For the text-containing cell, return its midpoint in (X, Y) coordinate format. 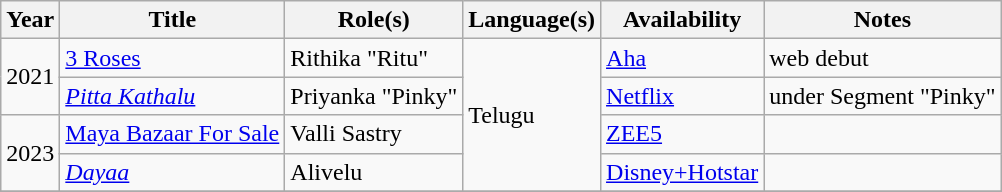
Telugu (532, 115)
Netflix (682, 96)
Alivelu (374, 172)
2023 (30, 153)
Title (172, 20)
Dayaa (172, 172)
Year (30, 20)
Aha (682, 58)
Valli Sastry (374, 134)
Notes (882, 20)
Priyanka "Pinky" (374, 96)
Language(s) (532, 20)
2021 (30, 77)
Role(s) (374, 20)
Pitta Kathalu (172, 96)
Rithika "Ritu" (374, 58)
Availability (682, 20)
web debut (882, 58)
under Segment "Pinky" (882, 96)
Disney+Hotstar (682, 172)
Maya Bazaar For Sale (172, 134)
ZEE5 (682, 134)
3 Roses (172, 58)
